Capture the cell that displays the provided text and extract its (X, Y) central coordinate. 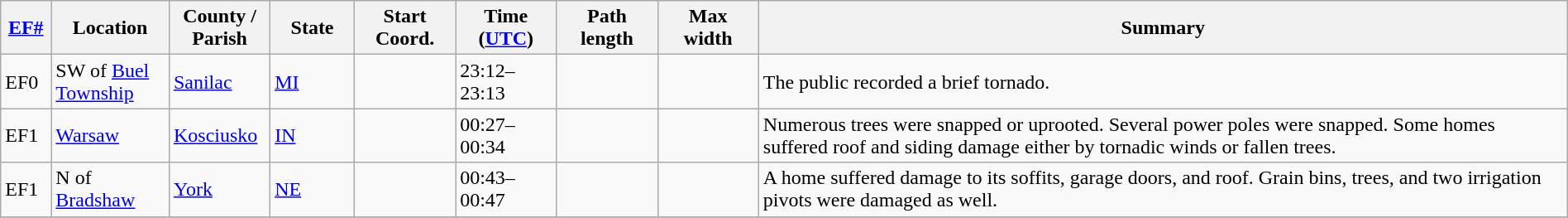
SW of Buel Township (111, 81)
EF0 (26, 81)
Path length (607, 28)
Kosciusko (219, 136)
A home suffered damage to its soffits, garage doors, and roof. Grain bins, trees, and two irrigation pivots were damaged as well. (1163, 189)
MI (313, 81)
The public recorded a brief tornado. (1163, 81)
State (313, 28)
Warsaw (111, 136)
NE (313, 189)
York (219, 189)
Time (UTC) (506, 28)
Max width (708, 28)
23:12–23:13 (506, 81)
Start Coord. (404, 28)
N of Bradshaw (111, 189)
Location (111, 28)
Summary (1163, 28)
00:27–00:34 (506, 136)
IN (313, 136)
00:43–00:47 (506, 189)
County / Parish (219, 28)
Sanilac (219, 81)
EF# (26, 28)
